Determine the [X, Y] coordinate at the center of the cell enclosing the given text.  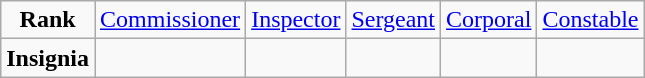
Rank [48, 20]
Insignia [48, 58]
Sergeant [394, 20]
Corporal [489, 20]
Inspector [296, 20]
Commissioner [170, 20]
Constable [590, 20]
